Scan for the cell matching the given text and deliver its (X, Y) coordinate at center. 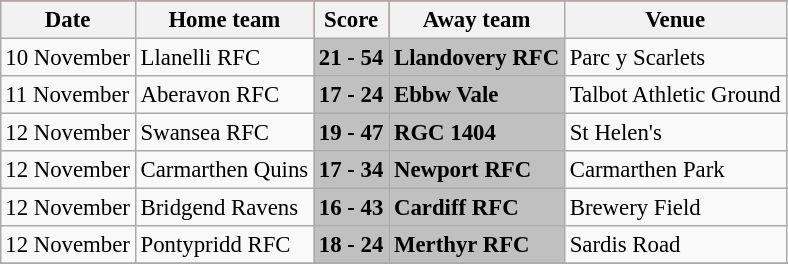
Carmarthen Quins (224, 170)
Cardiff RFC (477, 208)
19 - 47 (352, 133)
Venue (675, 20)
Talbot Athletic Ground (675, 95)
Llandovery RFC (477, 57)
Ebbw Vale (477, 95)
Aberavon RFC (224, 95)
Parc y Scarlets (675, 57)
Home team (224, 20)
10 November (68, 57)
Brewery Field (675, 208)
Date (68, 20)
Merthyr RFC (477, 245)
Bridgend Ravens (224, 208)
16 - 43 (352, 208)
Swansea RFC (224, 133)
21 - 54 (352, 57)
18 - 24 (352, 245)
Away team (477, 20)
Pontypridd RFC (224, 245)
Newport RFC (477, 170)
11 November (68, 95)
17 - 24 (352, 95)
Sardis Road (675, 245)
17 - 34 (352, 170)
Carmarthen Park (675, 170)
Llanelli RFC (224, 57)
RGC 1404 (477, 133)
St Helen's (675, 133)
Score (352, 20)
